Locate the cell with the specified text and output its [X, Y] center coordinate. 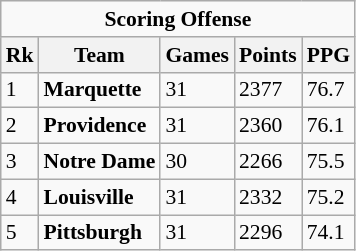
75.2 [328, 197]
1 [20, 90]
2360 [268, 126]
2296 [268, 233]
75.5 [328, 162]
30 [197, 162]
2332 [268, 197]
Scoring Offense [178, 19]
4 [20, 197]
2266 [268, 162]
Pittsburgh [99, 233]
2 [20, 126]
Providence [99, 126]
5 [20, 233]
74.1 [328, 233]
Notre Dame [99, 162]
Games [197, 55]
PPG [328, 55]
76.7 [328, 90]
Team [99, 55]
Marquette [99, 90]
76.1 [328, 126]
Louisville [99, 197]
Points [268, 55]
Rk [20, 55]
3 [20, 162]
2377 [268, 90]
